Capture the cell that displays the provided text and extract its (X, Y) central coordinate. 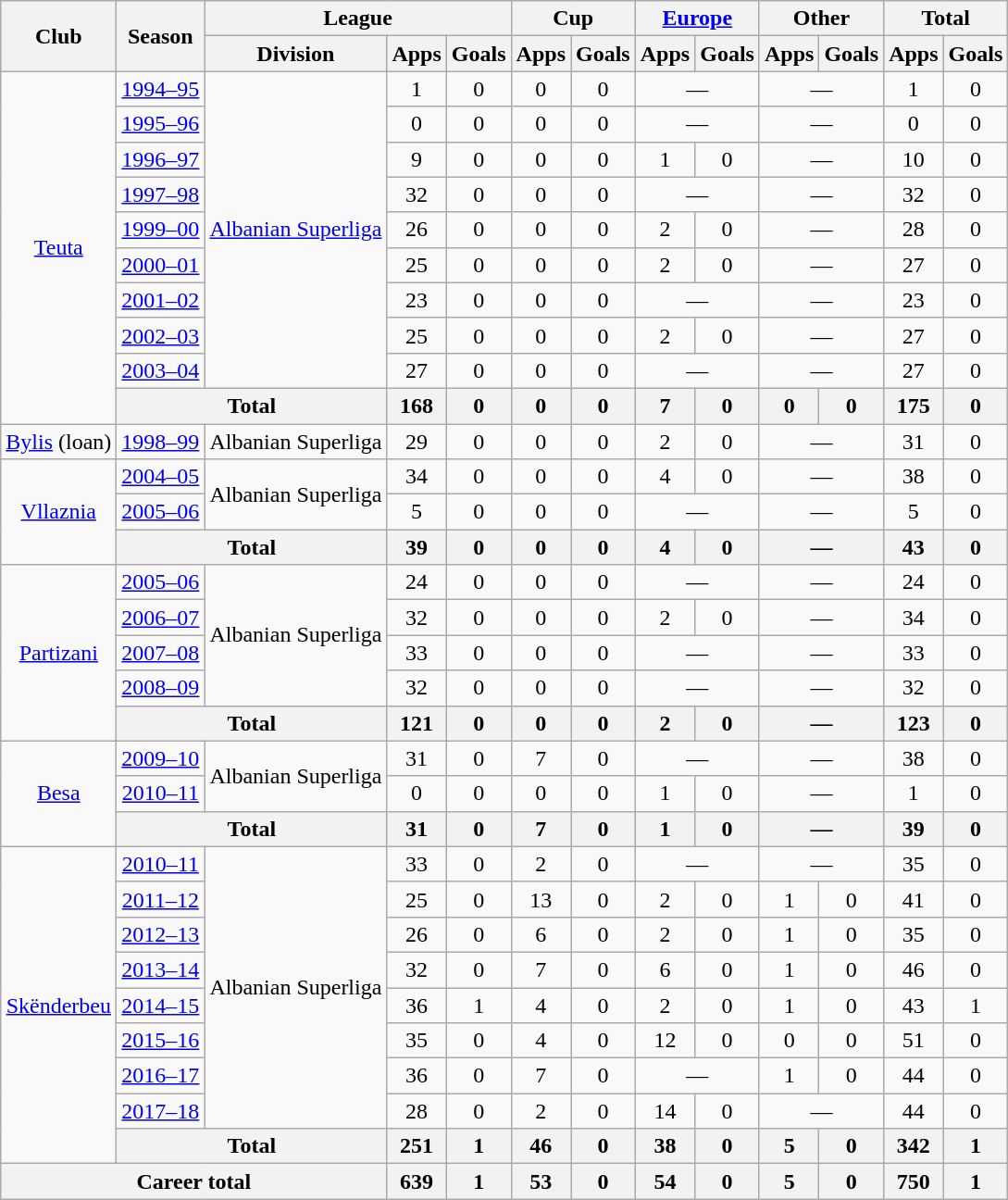
750 (914, 1181)
2003–04 (161, 370)
Teuta (59, 248)
2000–01 (161, 265)
Other (821, 19)
League (357, 19)
Club (59, 36)
53 (541, 1181)
1997–98 (161, 194)
2007–08 (161, 653)
2014–15 (161, 1005)
9 (417, 159)
Bylis (loan) (59, 442)
342 (914, 1146)
54 (665, 1181)
1998–99 (161, 442)
Season (161, 36)
14 (665, 1111)
2009–10 (161, 758)
121 (417, 723)
2016–17 (161, 1076)
2011–12 (161, 899)
Career total (194, 1181)
Skënderbeu (59, 1006)
2004–05 (161, 477)
2001–02 (161, 300)
2012–13 (161, 934)
Europe (697, 19)
175 (914, 406)
2013–14 (161, 969)
1994–95 (161, 89)
Division (296, 54)
2015–16 (161, 1041)
10 (914, 159)
13 (541, 899)
Cup (573, 19)
251 (417, 1146)
Partizani (59, 653)
Besa (59, 794)
2006–07 (161, 618)
1999–00 (161, 230)
1995–96 (161, 124)
41 (914, 899)
168 (417, 406)
2002–03 (161, 335)
Vllaznia (59, 512)
639 (417, 1181)
2008–09 (161, 688)
29 (417, 442)
1996–97 (161, 159)
12 (665, 1041)
2017–18 (161, 1111)
123 (914, 723)
51 (914, 1041)
